Return the [X, Y] coordinate for the center point of the cell that contains the specified text.  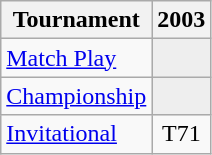
Tournament [76, 20]
Championship [76, 96]
Invitational [76, 134]
Match Play [76, 58]
T71 [182, 134]
2003 [182, 20]
